Search for the cell housing the specified text and yield its [X, Y] center coordinate. 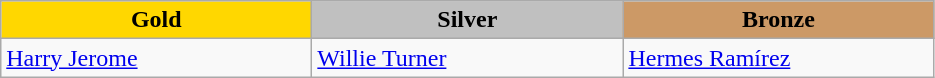
Gold [156, 20]
Silver [468, 20]
Hermes Ramírez [778, 58]
Bronze [778, 20]
Willie Turner [468, 58]
Harry Jerome [156, 58]
